Find where the given text appears and provide that cell's center as (X, Y) coordinate. 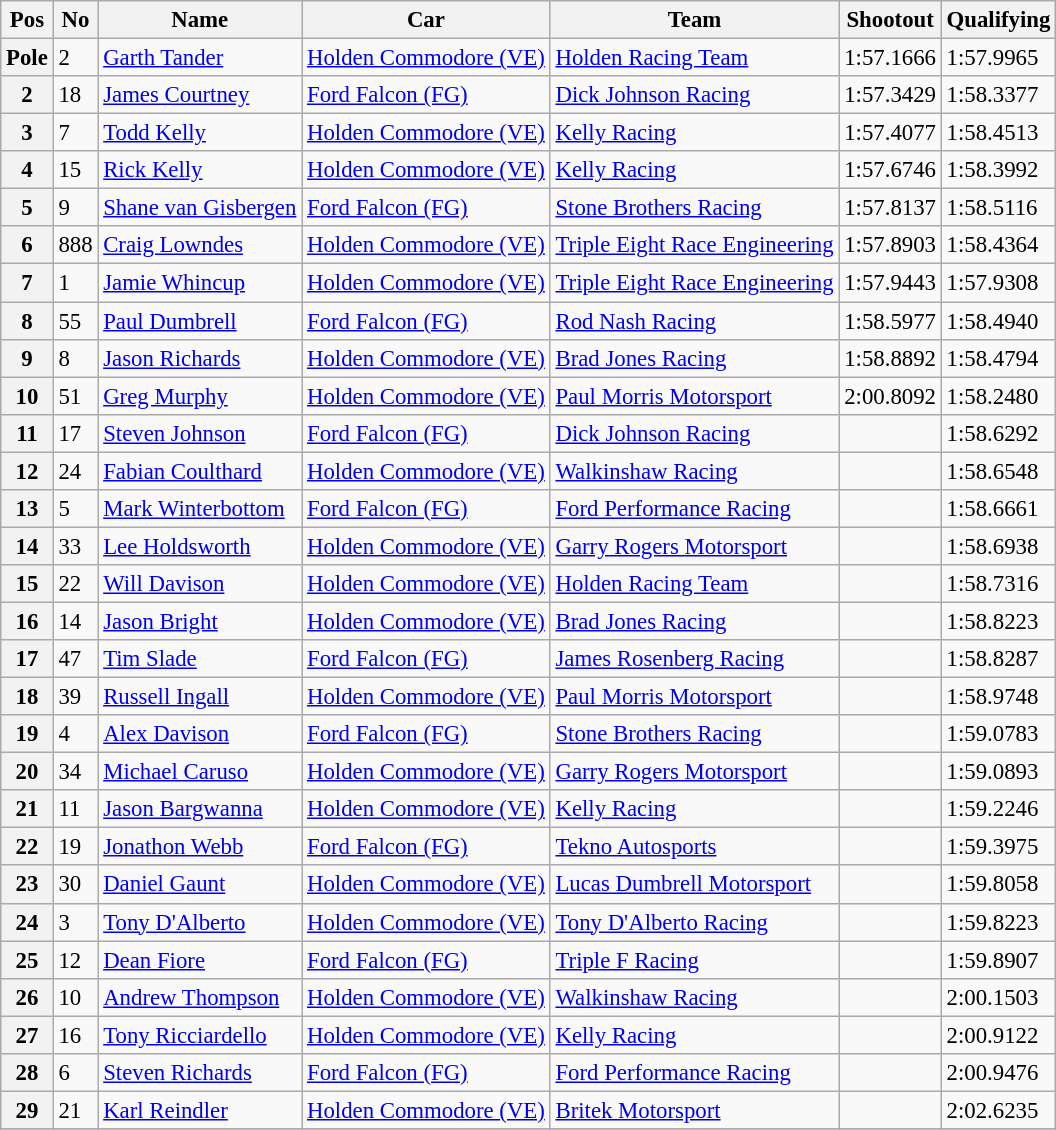
Alex Davison (200, 734)
2:00.9122 (998, 1035)
Lucas Dumbrell Motorsport (694, 885)
1:58.3377 (998, 95)
1:57.9443 (890, 283)
1:59.3975 (998, 847)
1:58.2480 (998, 396)
Triple F Racing (694, 960)
Jason Bargwanna (200, 809)
Mark Winterbottom (200, 509)
Tony D'Alberto (200, 922)
1:58.5116 (998, 208)
Craig Lowndes (200, 245)
13 (27, 509)
1 (76, 283)
Tim Slade (200, 659)
51 (76, 396)
1:58.4940 (998, 321)
Car (426, 20)
Karl Reindler (200, 1110)
Paul Dumbrell (200, 321)
47 (76, 659)
1:58.6292 (998, 433)
Jason Bright (200, 621)
34 (76, 772)
1:57.9965 (998, 58)
Pos (27, 20)
Jonathon Webb (200, 847)
Name (200, 20)
1:58.4513 (998, 133)
2:00.9476 (998, 1073)
29 (27, 1110)
2:02.6235 (998, 1110)
20 (27, 772)
Rod Nash Racing (694, 321)
30 (76, 885)
26 (27, 997)
Tony D'Alberto Racing (694, 922)
Jamie Whincup (200, 283)
1:58.8892 (890, 358)
1:58.8223 (998, 621)
1:58.8287 (998, 659)
2:00.8092 (890, 396)
Tekno Autosports (694, 847)
28 (27, 1073)
1:59.2246 (998, 809)
Andrew Thompson (200, 997)
1:58.6548 (998, 471)
1:57.9308 (998, 283)
Michael Caruso (200, 772)
888 (76, 245)
Todd Kelly (200, 133)
55 (76, 321)
Fabian Coulthard (200, 471)
Steven Richards (200, 1073)
Garth Tander (200, 58)
Shootout (890, 20)
1:59.0783 (998, 734)
Tony Ricciardello (200, 1035)
1:58.6938 (998, 546)
James Rosenberg Racing (694, 659)
Rick Kelly (200, 170)
1:58.3992 (998, 170)
Greg Murphy (200, 396)
1:57.8137 (890, 208)
James Courtney (200, 95)
1:57.4077 (890, 133)
33 (76, 546)
1:58.5977 (890, 321)
39 (76, 697)
1:57.1666 (890, 58)
Lee Holdsworth (200, 546)
1:59.8223 (998, 922)
1:59.8907 (998, 960)
Shane van Gisbergen (200, 208)
Dean Fiore (200, 960)
1:59.0893 (998, 772)
1:58.6661 (998, 509)
1:58.4364 (998, 245)
Steven Johnson (200, 433)
Daniel Gaunt (200, 885)
Team (694, 20)
2:00.1503 (998, 997)
25 (27, 960)
1:58.9748 (998, 697)
Will Davison (200, 584)
Jason Richards (200, 358)
23 (27, 885)
1:59.8058 (998, 885)
1:57.8903 (890, 245)
Russell Ingall (200, 697)
Britek Motorsport (694, 1110)
1:58.4794 (998, 358)
1:58.7316 (998, 584)
No (76, 20)
1:57.3429 (890, 95)
Qualifying (998, 20)
27 (27, 1035)
Pole (27, 58)
1:57.6746 (890, 170)
